Detect which cell encompasses the target text, then output its (X, Y) center coordinate. 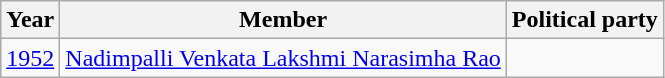
Member (284, 20)
1952 (30, 58)
Nadimpalli Venkata Lakshmi Narasimha Rao (284, 58)
Political party (584, 20)
Year (30, 20)
